Return the (X, Y) coordinate for the center point of the cell that contains the specified text.  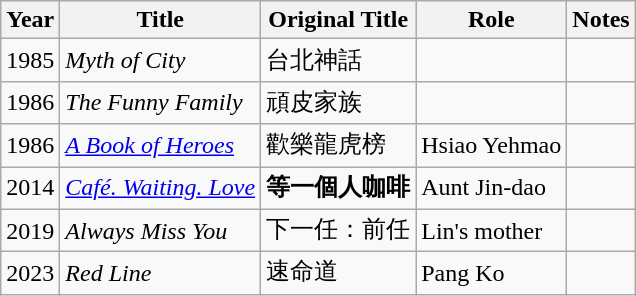
下一任：前任 (338, 230)
Myth of City (160, 60)
台北神話 (338, 60)
2023 (30, 274)
頑皮家族 (338, 102)
速命道 (338, 274)
2014 (30, 188)
Lin's mother (492, 230)
Original Title (338, 20)
Always Miss You (160, 230)
Aunt Jin-dao (492, 188)
Hsiao Yehmao (492, 146)
Red Line (160, 274)
1985 (30, 60)
Notes (601, 20)
Role (492, 20)
A Book of Heroes (160, 146)
Title (160, 20)
Year (30, 20)
2019 (30, 230)
Café. Waiting. Love (160, 188)
歡樂龍虎榜 (338, 146)
等一個人咖啡 (338, 188)
The Funny Family (160, 102)
Pang Ko (492, 274)
